Scan for the cell matching the given text and deliver its [X, Y] coordinate at center. 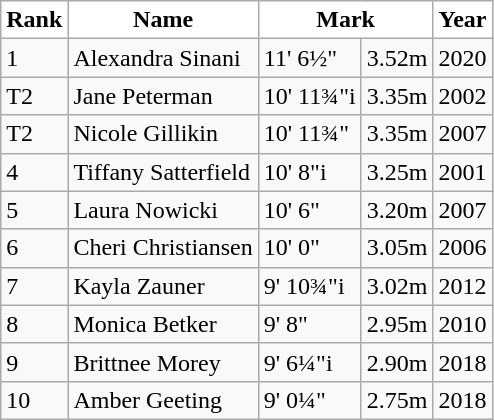
Jane Peterman [163, 96]
2006 [462, 248]
Nicole Gillikin [163, 134]
Kayla Zauner [163, 286]
Year [462, 20]
3.20m [397, 210]
2012 [462, 286]
10 [34, 400]
3.05m [397, 248]
Brittnee Morey [163, 362]
Alexandra Sinani [163, 58]
3.52m [397, 58]
4 [34, 172]
9' 6¼"i [310, 362]
Cheri Christiansen [163, 248]
10' 6" [310, 210]
9' 10¾"i [310, 286]
11' 6½" [310, 58]
3.02m [397, 286]
6 [34, 248]
10' 8"i [310, 172]
10' 11¾"i [310, 96]
9' 8" [310, 324]
Tiffany Satterfield [163, 172]
Amber Geeting [163, 400]
9 [34, 362]
9' 0¼" [310, 400]
2001 [462, 172]
2.90m [397, 362]
2010 [462, 324]
5 [34, 210]
Monica Betker [163, 324]
Mark [346, 20]
3.25m [397, 172]
Name [163, 20]
8 [34, 324]
2.95m [397, 324]
1 [34, 58]
7 [34, 286]
10' 11¾" [310, 134]
10' 0" [310, 248]
Rank [34, 20]
Laura Nowicki [163, 210]
2020 [462, 58]
2.75m [397, 400]
2002 [462, 96]
